Output the (X, Y) coordinate of the center of the cell containing the given text.  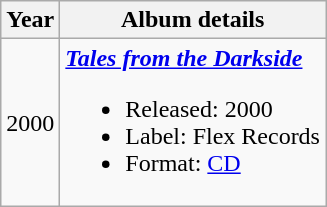
Year (30, 20)
2000 (30, 122)
Album details (193, 20)
Tales from the DarksideReleased: 2000Label: Flex RecordsFormat: CD (193, 122)
